Identify which cell holds the provided text, then report its [X, Y] central coordinate. 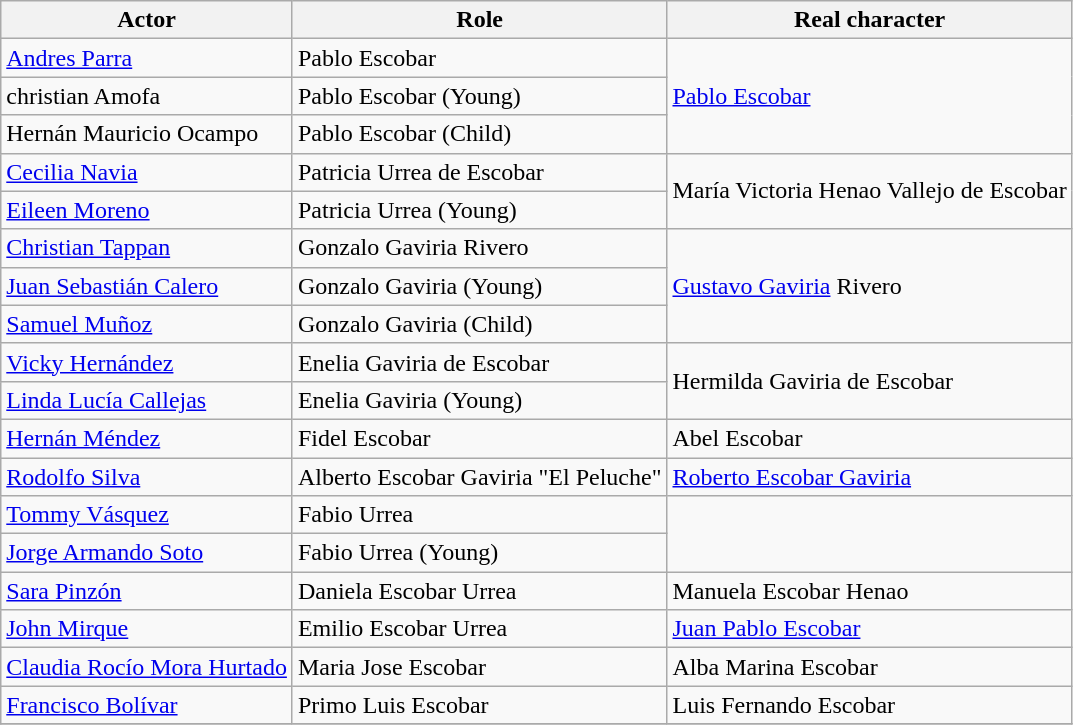
Alberto Escobar Gaviria "El Peluche" [480, 477]
Emilio Escobar Urrea [480, 629]
christian Amofa [147, 96]
Abel Escobar [870, 438]
Linda Lucía Callejas [147, 400]
Enelia Gaviria de Escobar [480, 362]
Real character [870, 20]
Hermilda Gaviria de Escobar [870, 381]
John Mirque [147, 629]
Manuela Escobar Henao [870, 591]
Roberto Escobar Gaviria [870, 477]
Hernán Mauricio Ocampo [147, 134]
Luis Fernando Escobar [870, 705]
Actor [147, 20]
Juan Pablo Escobar [870, 629]
Gustavo Gaviria Rivero [870, 286]
Daniela Escobar Urrea [480, 591]
Tommy Vásquez [147, 515]
Eileen Moreno [147, 210]
Juan Sebastián Calero [147, 286]
Fabio Urrea [480, 515]
Alba Marina Escobar [870, 667]
Gonzalo Gaviria (Young) [480, 286]
Maria Jose Escobar [480, 667]
Patricia Urrea (Young) [480, 210]
Andres Parra [147, 58]
Sara Pinzón [147, 591]
Rodolfo Silva [147, 477]
Francisco Bolívar [147, 705]
Samuel Muñoz [147, 324]
Cecilia Navia [147, 172]
Vicky Hernández [147, 362]
Enelia Gaviria (Young) [480, 400]
Role [480, 20]
Hernán Méndez [147, 438]
Pablo Escobar (Child) [480, 134]
Christian Tappan [147, 248]
Primo Luis Escobar [480, 705]
Claudia Rocío Mora Hurtado [147, 667]
Fabio Urrea (Young) [480, 553]
Fidel Escobar [480, 438]
Gonzalo Gaviria (Child) [480, 324]
Gonzalo Gaviria Rivero [480, 248]
María Victoria Henao Vallejo de Escobar [870, 191]
Jorge Armando Soto [147, 553]
Patricia Urrea de Escobar [480, 172]
Pablo Escobar (Young) [480, 96]
